Detect which cell encompasses the target text, then output its (x, y) center coordinate. 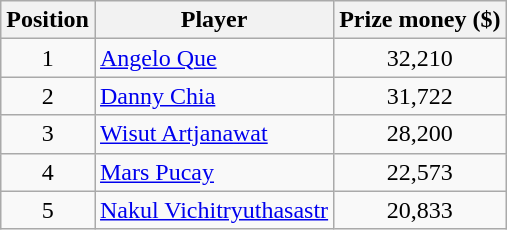
5 (48, 210)
Nakul Vichitryuthasastr (214, 210)
Prize money ($) (420, 20)
1 (48, 58)
Mars Pucay (214, 172)
Position (48, 20)
20,833 (420, 210)
4 (48, 172)
Danny Chia (214, 96)
31,722 (420, 96)
22,573 (420, 172)
32,210 (420, 58)
3 (48, 134)
Angelo Que (214, 58)
Player (214, 20)
Wisut Artjanawat (214, 134)
28,200 (420, 134)
2 (48, 96)
